From the cell containing the given text, extract its center point as [x, y] coordinate. 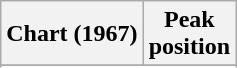
Chart (1967) [72, 34]
Peak position [189, 34]
